Output the (X, Y) coordinate of the center of the cell containing the given text.  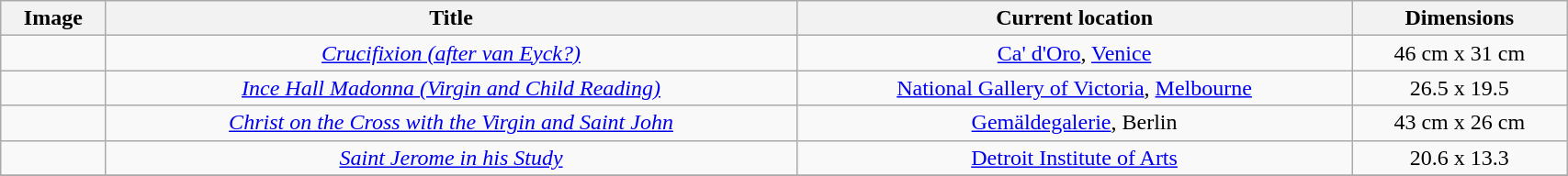
20.6 x 13.3 (1460, 158)
Ince Hall Madonna (Virgin and Child Reading) (451, 88)
Title (451, 18)
National Gallery of Victoria, Melbourne (1075, 88)
Dimensions (1460, 18)
Saint Jerome in his Study (451, 158)
Image (53, 18)
46 cm x 31 cm (1460, 53)
Detroit Institute of Arts (1075, 158)
Crucifixion (after van Eyck?) (451, 53)
Gemäldegalerie, Berlin (1075, 123)
Current location (1075, 18)
Ca' d'Oro, Venice (1075, 53)
Christ on the Cross with the Virgin and Saint John (451, 123)
43 cm x 26 cm (1460, 123)
26.5 x 19.5 (1460, 88)
